Pinpoint the cell where the given text exists, returning its [X, Y] midpoint coordinate. 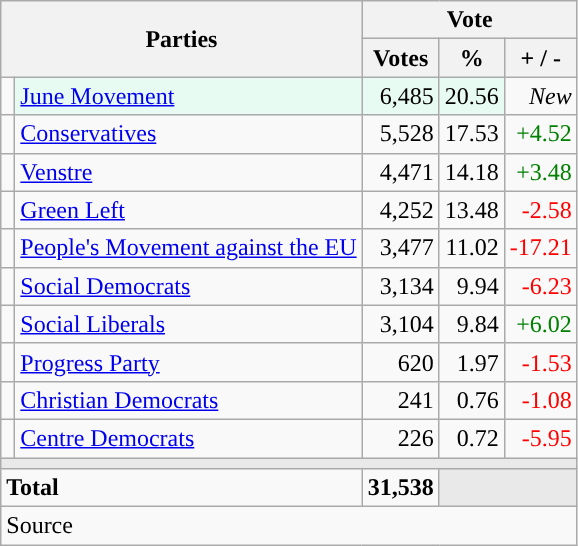
3,104 [400, 324]
620 [400, 362]
Social Liberals [188, 324]
17.53 [472, 134]
+4.52 [540, 134]
6,485 [400, 96]
226 [400, 438]
Social Democrats [188, 286]
Centre Democrats [188, 438]
Vote [470, 20]
20.56 [472, 96]
Source [290, 526]
5,528 [400, 134]
June Movement [188, 96]
New [540, 96]
+ / - [540, 58]
People's Movement against the EU [188, 248]
% [472, 58]
Venstre [188, 172]
-2.58 [540, 210]
-17.21 [540, 248]
-6.23 [540, 286]
Total [182, 488]
3,134 [400, 286]
0.72 [472, 438]
9.94 [472, 286]
-1.53 [540, 362]
Parties [182, 39]
241 [400, 400]
-5.95 [540, 438]
3,477 [400, 248]
Conservatives [188, 134]
Votes [400, 58]
14.18 [472, 172]
4,471 [400, 172]
9.84 [472, 324]
+6.02 [540, 324]
Progress Party [188, 362]
Christian Democrats [188, 400]
11.02 [472, 248]
1.97 [472, 362]
0.76 [472, 400]
13.48 [472, 210]
-1.08 [540, 400]
+3.48 [540, 172]
31,538 [400, 488]
4,252 [400, 210]
Green Left [188, 210]
